Return (X, Y) of the center of cell containing provided text 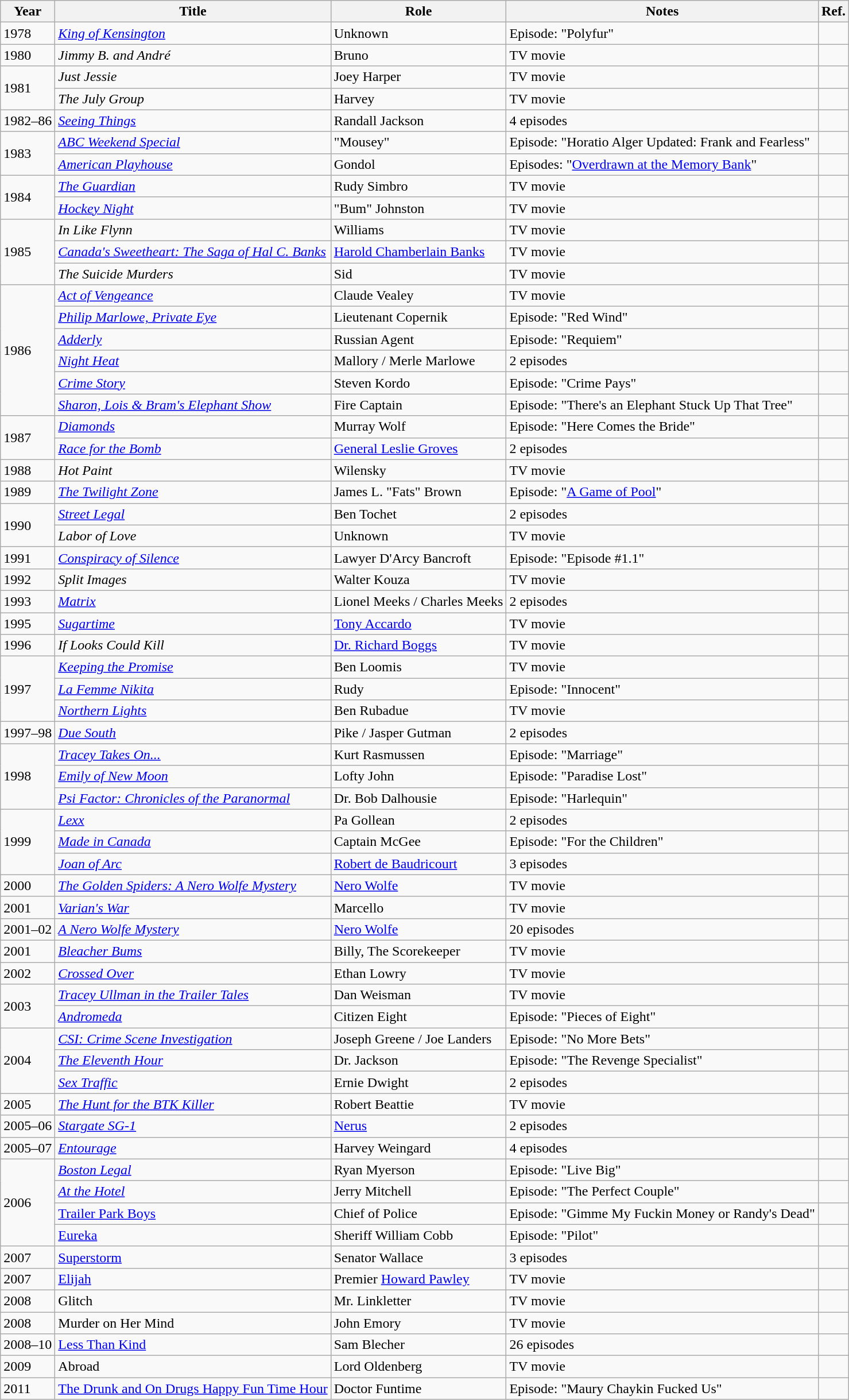
Hockey Night (193, 208)
Sid (418, 274)
The Twilight Zone (193, 492)
Varian's War (193, 907)
Episode: "Pilot" (662, 1235)
Rudy Simbro (418, 186)
The Drunk and On Drugs Happy Fun Time Hour (193, 1389)
Episode: "Harlequin" (662, 798)
Ref. (834, 11)
Sharon, Lois & Bram's Elephant Show (193, 405)
Dr. Jackson (418, 1061)
Captain McGee (418, 842)
Episode: "Maury Chaykin Fucked Us" (662, 1389)
Ethan Lowry (418, 973)
Tony Accardo (418, 623)
Bleacher Bums (193, 951)
1978 (28, 33)
Episode: "The Revenge Specialist" (662, 1061)
A Nero Wolfe Mystery (193, 929)
Glitch (193, 1301)
Episode: "Live Big" (662, 1170)
Joan of Arc (193, 864)
American Playhouse (193, 164)
Fire Captain (418, 405)
Diamonds (193, 427)
26 episodes (662, 1345)
Marcello (418, 907)
Harvey (418, 99)
Sam Blecher (418, 1345)
2005 (28, 1104)
Mr. Linkletter (418, 1301)
Episode: "Innocent" (662, 689)
Claude Vealey (418, 296)
Adderly (193, 339)
Lawyer D'Arcy Bancroft (418, 558)
Joey Harper (418, 77)
Citizen Eight (418, 1017)
1983 (28, 153)
2011 (28, 1389)
Night Heat (193, 361)
Notes (662, 11)
2005–07 (28, 1148)
Abroad (193, 1367)
Sheriff William Cobb (418, 1235)
1981 (28, 88)
1993 (28, 601)
Episode: "Red Wind" (662, 318)
Episode: "The Perfect Couple" (662, 1192)
The Guardian (193, 186)
Ernie Dwight (418, 1082)
2001–02 (28, 929)
Steven Kordo (418, 383)
Mallory / Merle Marlowe (418, 361)
Episode: "Pieces of Eight" (662, 1017)
1989 (28, 492)
Dr. Richard Boggs (418, 645)
Gondol (418, 164)
Episode: "Here Comes the Bride" (662, 427)
Dr. Bob Dalhousie (418, 798)
If Looks Could Kill (193, 645)
Jerry Mitchell (418, 1192)
Year (28, 11)
Senator Wallace (418, 1257)
Title (193, 11)
2005–06 (28, 1126)
Ben Loomis (418, 667)
Tracey Takes On... (193, 755)
Pa Gollean (418, 820)
"Mousey" (418, 142)
Conspiracy of Silence (193, 558)
Billy, The Scorekeeper (418, 951)
Episode: "Marriage" (662, 755)
1980 (28, 55)
Premier Howard Pawley (418, 1279)
1998 (28, 776)
Crime Story (193, 383)
Wilensky (418, 470)
Episode: "Episode #1.1" (662, 558)
Lofty John (418, 776)
Andromeda (193, 1017)
Walter Kouza (418, 579)
2006 (28, 1202)
Chief of Police (418, 1213)
In Like Flynn (193, 230)
2008–10 (28, 1345)
1999 (28, 842)
Episode: "For the Children" (662, 842)
Labor of Love (193, 536)
Dan Weisman (418, 995)
Made in Canada (193, 842)
1988 (28, 470)
Boston Legal (193, 1170)
Eureka (193, 1235)
John Emory (418, 1322)
Tracey Ullman in the Trailer Tales (193, 995)
Matrix (193, 601)
2004 (28, 1061)
20 episodes (662, 929)
2003 (28, 1006)
Lord Oldenberg (418, 1367)
Just Jessie (193, 77)
Superstorm (193, 1257)
Less Than Kind (193, 1345)
Bruno (418, 55)
Episode: "Gimme My Fuckin Money or Randy's Dead" (662, 1213)
The Suicide Murders (193, 274)
Ryan Myerson (418, 1170)
Nerus (418, 1126)
1990 (28, 525)
Episode: "Polyfur" (662, 33)
Sugartime (193, 623)
Episodes: "Overdrawn at the Memory Bank" (662, 164)
The Golden Spiders: A Nero Wolfe Mystery (193, 885)
King of Kensington (193, 33)
"Bum" Johnston (418, 208)
1991 (28, 558)
Episode: "A Game of Pool" (662, 492)
Due South (193, 733)
Episode: "There's an Elephant Stuck Up That Tree" (662, 405)
Pike / Jasper Gutman (418, 733)
Russian Agent (418, 339)
Harvey Weingard (418, 1148)
Sex Traffic (193, 1082)
Hot Paint (193, 470)
Lionel Meeks / Charles Meeks (418, 601)
1997 (28, 689)
The Eleventh Hour (193, 1061)
The Hunt for the BTK Killer (193, 1104)
Act of Vengeance (193, 296)
Murray Wolf (418, 427)
Episode: "Crime Pays" (662, 383)
Joseph Greene / Joe Landers (418, 1039)
1992 (28, 579)
Crossed Over (193, 973)
CSI: Crime Scene Investigation (193, 1039)
Stargate SG-1 (193, 1126)
Street Legal (193, 514)
The July Group (193, 99)
Philip Marlowe, Private Eye (193, 318)
Psi Factor: Chronicles of the Paranormal (193, 798)
James L. "Fats" Brown (418, 492)
Lexx (193, 820)
Episode: "No More Bets" (662, 1039)
Role (418, 11)
Robert de Baudricourt (418, 864)
1995 (28, 623)
Doctor Funtime (418, 1389)
1987 (28, 438)
Kurt Rasmussen (418, 755)
Northern Lights (193, 711)
Elijah (193, 1279)
Randall Jackson (418, 121)
2002 (28, 973)
ABC Weekend Special (193, 142)
Ben Tochet (418, 514)
Race for the Bomb (193, 448)
Ben Rubadue (418, 711)
Williams (418, 230)
Episode: "Horatio Alger Updated: Frank and Fearless" (662, 142)
1996 (28, 645)
Trailer Park Boys (193, 1213)
Harold Chamberlain Banks (418, 252)
Entourage (193, 1148)
Canada's Sweetheart: The Saga of Hal C. Banks (193, 252)
At the Hotel (193, 1192)
Episode: "Requiem" (662, 339)
1984 (28, 197)
Murder on Her Mind (193, 1322)
Robert Beattie (418, 1104)
Episode: "Paradise Lost" (662, 776)
2009 (28, 1367)
Split Images (193, 579)
1982–86 (28, 121)
Lieutenant Copernik (418, 318)
Jimmy B. and André (193, 55)
1986 (28, 350)
Seeing Things (193, 121)
2000 (28, 885)
General Leslie Groves (418, 448)
Rudy (418, 689)
1997–98 (28, 733)
Emily of New Moon (193, 776)
La Femme Nikita (193, 689)
1985 (28, 252)
Keeping the Promise (193, 667)
